From the cell containing the given text, extract its center point as (x, y) coordinate. 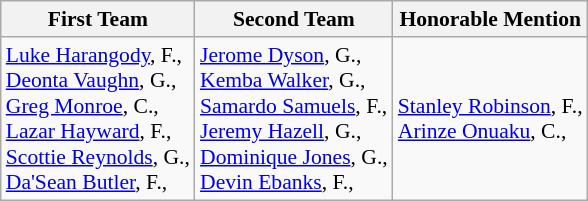
Honorable Mention (490, 19)
Jerome Dyson, G., Kemba Walker, G., Samardo Samuels, F., Jeremy Hazell, G., Dominique Jones, G., Devin Ebanks, F., (294, 118)
First Team (98, 19)
Stanley Robinson, F., Arinze Onuaku, C., (490, 118)
Luke Harangody, F., Deonta Vaughn, G., Greg Monroe, C., Lazar Hayward, F., Scottie Reynolds, G., Da'Sean Butler, F., (98, 118)
Second Team (294, 19)
